Locate the cell with the specified text and output its (x, y) center coordinate. 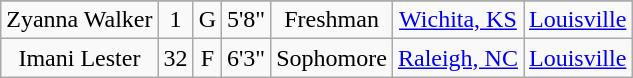
5'8" (246, 20)
Sophomore (332, 58)
Raleigh, NC (458, 58)
6'3" (246, 58)
32 (176, 58)
G (207, 20)
Freshman (332, 20)
1 (176, 20)
Imani Lester (80, 58)
Zyanna Walker (80, 20)
F (207, 58)
Wichita, KS (458, 20)
